Detect which cell encompasses the target text, then output its (x, y) center coordinate. 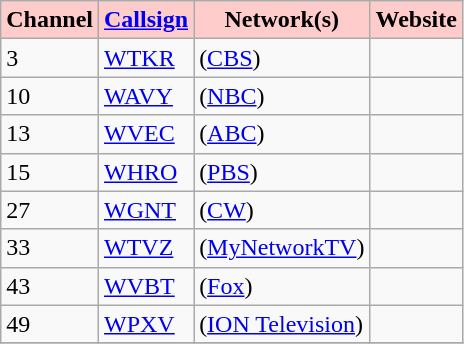
WAVY (146, 96)
(CBS) (282, 58)
(MyNetworkTV) (282, 248)
13 (50, 134)
15 (50, 172)
49 (50, 324)
WVBT (146, 286)
10 (50, 96)
WVEC (146, 134)
33 (50, 248)
Website (416, 20)
WTVZ (146, 248)
43 (50, 286)
WHRO (146, 172)
WTKR (146, 58)
(NBC) (282, 96)
Channel (50, 20)
(ABC) (282, 134)
WGNT (146, 210)
3 (50, 58)
27 (50, 210)
(Fox) (282, 286)
WPXV (146, 324)
(ION Television) (282, 324)
(CW) (282, 210)
Network(s) (282, 20)
Callsign (146, 20)
(PBS) (282, 172)
